Provide the (x, y) coordinate of the cell's center where the given text is located.  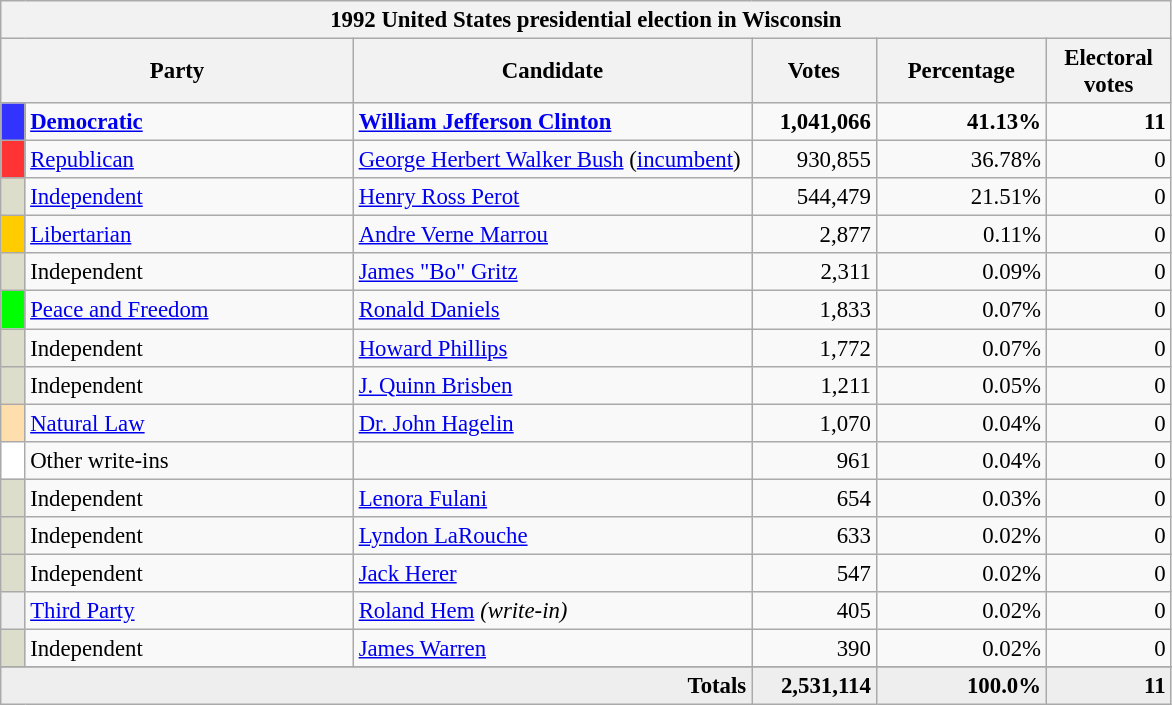
Libertarian (189, 235)
930,855 (814, 160)
544,479 (814, 197)
961 (814, 460)
41.13% (961, 122)
0.05% (961, 385)
Lyndon LaRouche (552, 536)
390 (814, 648)
1,041,066 (814, 122)
James "Bo" Gritz (552, 273)
Ronald Daniels (552, 310)
Third Party (189, 611)
Andre Verne Marrou (552, 235)
Peace and Freedom (189, 310)
1,772 (814, 348)
547 (814, 573)
1,833 (814, 310)
Dr. John Hagelin (552, 423)
1,070 (814, 423)
William Jefferson Clinton (552, 122)
J. Quinn Brisben (552, 385)
2,877 (814, 235)
36.78% (961, 160)
2,531,114 (814, 686)
Jack Herer (552, 573)
654 (814, 498)
21.51% (961, 197)
Roland Hem (write-in) (552, 611)
George Herbert Walker Bush (incumbent) (552, 160)
1,211 (814, 385)
Party (178, 72)
100.0% (961, 686)
633 (814, 536)
Votes (814, 72)
Natural Law (189, 423)
0.03% (961, 498)
0.11% (961, 235)
Republican (189, 160)
0.09% (961, 273)
Electoral votes (1108, 72)
Other write-ins (189, 460)
Lenora Fulani (552, 498)
Howard Phillips (552, 348)
Democratic (189, 122)
Totals (376, 686)
405 (814, 611)
Candidate (552, 72)
James Warren (552, 648)
Henry Ross Perot (552, 197)
2,311 (814, 273)
Percentage (961, 72)
1992 United States presidential election in Wisconsin (586, 20)
